Detect which cell encompasses the target text, then output its [x, y] center coordinate. 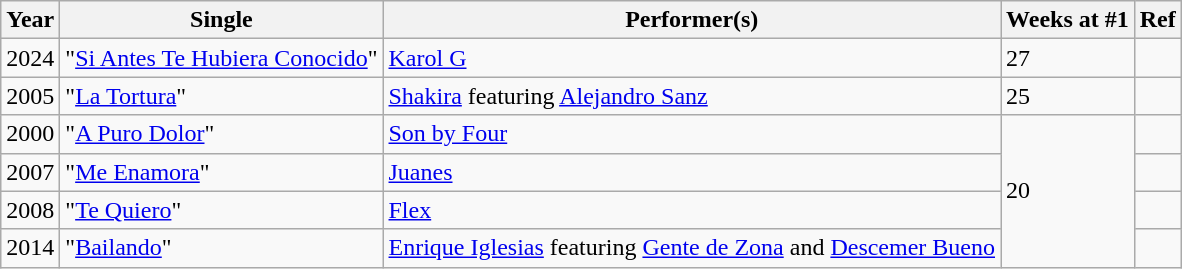
Ref [1158, 20]
2014 [30, 248]
"Si Antes Te Hubiera Conocido" [222, 58]
2007 [30, 172]
Enrique Iglesias featuring Gente de Zona and Descemer Bueno [692, 248]
Weeks at #1 [1068, 20]
Single [222, 20]
"La Tortura" [222, 96]
"Bailando" [222, 248]
Shakira featuring Alejandro Sanz [692, 96]
Year [30, 20]
"Me Enamora" [222, 172]
Performer(s) [692, 20]
"A Puro Dolor" [222, 134]
Karol G [692, 58]
Flex [692, 210]
Juanes [692, 172]
2024 [30, 58]
Son by Four [692, 134]
20 [1068, 191]
2005 [30, 96]
25 [1068, 96]
"Te Quiero" [222, 210]
27 [1068, 58]
2008 [30, 210]
2000 [30, 134]
